For the text-containing cell, return its midpoint in (x, y) coordinate format. 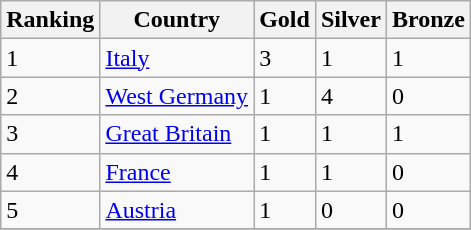
Bronze (428, 20)
2 (50, 96)
Ranking (50, 20)
Italy (177, 58)
Country (177, 20)
France (177, 172)
Austria (177, 210)
5 (50, 210)
Silver (350, 20)
Great Britain (177, 134)
Gold (285, 20)
West Germany (177, 96)
